Scan for the cell matching the given text and deliver its (x, y) coordinate at center. 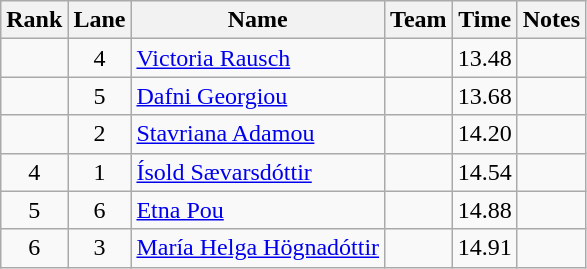
Notes (551, 20)
Etna Pou (258, 210)
14.20 (484, 134)
Name (258, 20)
Dafni Georgiou (258, 96)
13.68 (484, 96)
Team (419, 20)
3 (100, 248)
Ísold Sævarsdóttir (258, 172)
María Helga Högnadóttir (258, 248)
Rank (34, 20)
13.48 (484, 58)
1 (100, 172)
Victoria Rausch (258, 58)
14.88 (484, 210)
14.54 (484, 172)
2 (100, 134)
Lane (100, 20)
14.91 (484, 248)
Time (484, 20)
Stavriana Adamou (258, 134)
